Capture the cell that displays the provided text and extract its [X, Y] central coordinate. 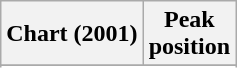
Chart (2001) [72, 34]
Peak position [189, 34]
